For the text-containing cell, return its midpoint in (x, y) coordinate format. 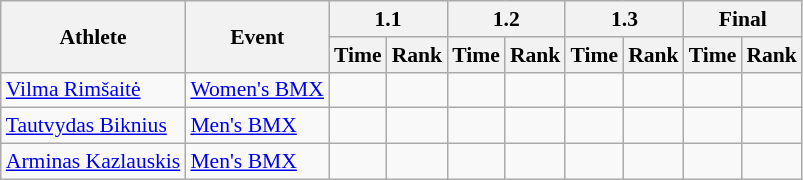
1.1 (388, 19)
Event (257, 36)
1.3 (624, 19)
Women's BMX (257, 90)
Athlete (94, 36)
Tautvydas Biknius (94, 126)
Vilma Rimšaitė (94, 90)
Final (743, 19)
1.2 (506, 19)
Arminas Kazlauskis (94, 162)
